Provide the [x, y] coordinate of the cell's center where the given text is located.  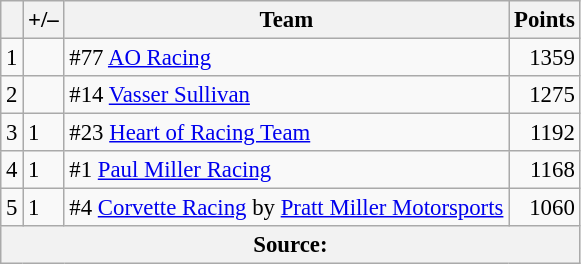
#14 Vasser Sullivan [286, 95]
+/– [44, 20]
5 [12, 208]
#77 AO Racing [286, 58]
1275 [544, 95]
#4 Corvette Racing by Pratt Miller Motorsports [286, 208]
Source: [290, 245]
2 [12, 95]
1359 [544, 58]
3 [12, 133]
1060 [544, 208]
1168 [544, 170]
#1 Paul Miller Racing [286, 170]
Team [286, 20]
#23 Heart of Racing Team [286, 133]
1192 [544, 133]
Points [544, 20]
4 [12, 170]
